Detect which cell encompasses the target text, then output its [x, y] center coordinate. 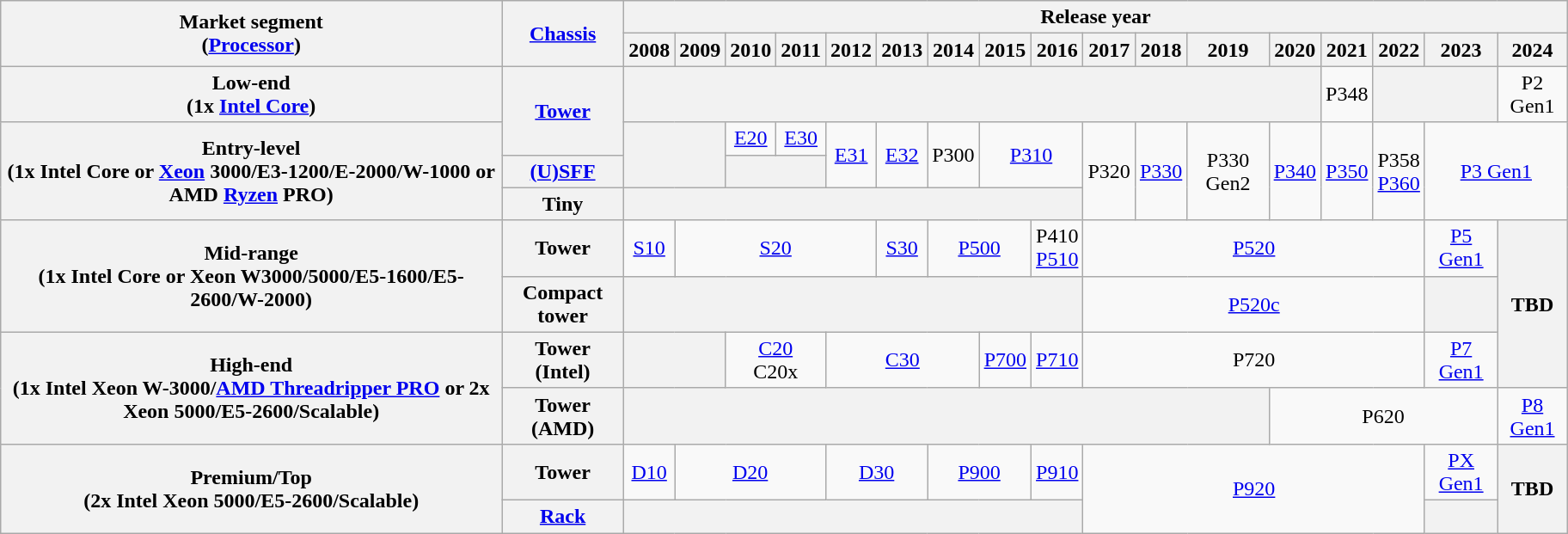
2021 [1347, 50]
P2 Gen1 [1532, 95]
P7 Gen1 [1461, 359]
P520c [1253, 304]
2019 [1228, 50]
(U)SFF [563, 171]
Chassis [563, 34]
S20 [775, 248]
2024 [1532, 50]
E30 [801, 138]
P340 [1295, 171]
2017 [1109, 50]
2012 [851, 50]
2022 [1399, 50]
P350 [1347, 171]
D20 [750, 471]
P3 Gen1 [1496, 171]
2010 [751, 50]
P330 Gen2 [1228, 171]
D30 [877, 471]
Low-end(1x Intel Core) [251, 95]
P700 [1005, 359]
Market segment(Processor) [251, 34]
P910 [1057, 471]
P500 [980, 248]
2008 [650, 50]
Entry-level(1x Intel Core or Xeon 3000/E3-1200/E-2000/W-1000 or AMD Ryzen PRO) [251, 171]
Tiny [563, 204]
Mid-range(1x Intel Core or Xeon W3000/5000/E5-1600/E5-2600/W-2000) [251, 276]
2016 [1057, 50]
P8 Gen1 [1532, 416]
2020 [1295, 50]
High-end(1x Intel Xeon W-3000/AMD Threadripper PRO or 2x Xeon 5000/E5-2600/Scalable) [251, 388]
P920 [1253, 488]
P520 [1253, 248]
PX Gen1 [1461, 471]
2023 [1461, 50]
E20 [751, 138]
P620 [1383, 416]
E31 [851, 155]
2014 [953, 50]
S30 [903, 248]
Premium/Top(2x Intel Xeon 5000/E5-2600/Scalable) [251, 488]
2018 [1161, 50]
E32 [903, 155]
2015 [1005, 50]
C30 [903, 359]
2009 [700, 50]
P710 [1057, 359]
P300 [953, 155]
Tower (Intel) [563, 359]
P320 [1109, 171]
D10 [650, 471]
Compact tower [563, 304]
Release year [1096, 17]
P348 [1347, 95]
Rack [563, 516]
P330 [1161, 171]
P358P360 [1399, 171]
S10 [650, 248]
P410P510 [1057, 248]
P720 [1253, 359]
P5 Gen1 [1461, 248]
2011 [801, 50]
C20C20x [775, 359]
2013 [903, 50]
P310 [1032, 155]
P900 [980, 471]
Tower (AMD) [563, 416]
